Locate the cell with the specified text and output its [X, Y] center coordinate. 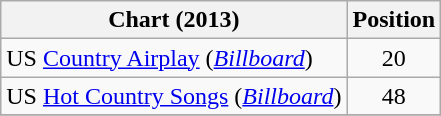
48 [394, 96]
20 [394, 58]
US Hot Country Songs (Billboard) [174, 96]
Chart (2013) [174, 20]
Position [394, 20]
US Country Airplay (Billboard) [174, 58]
